From the cell containing the given text, extract its center point as [X, Y] coordinate. 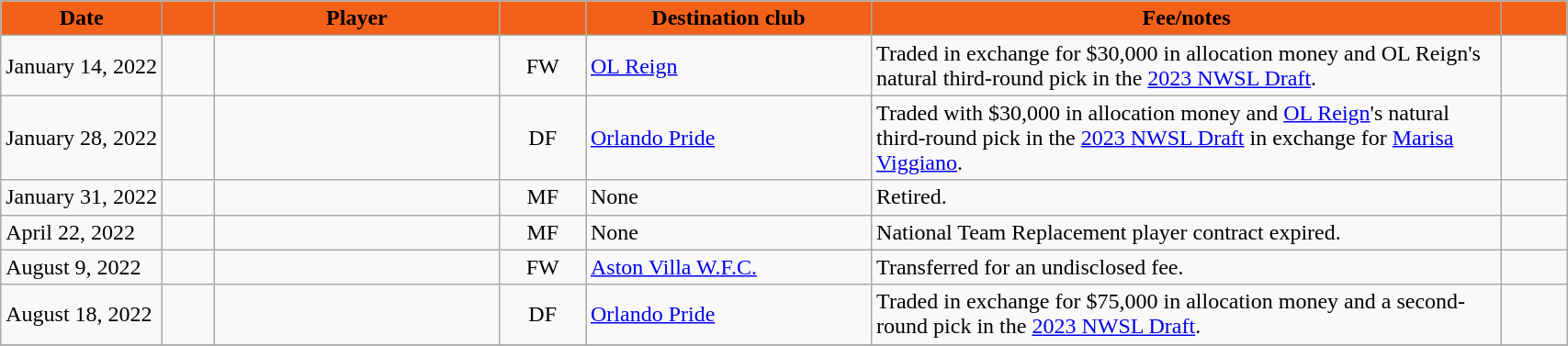
August 18, 2022 [82, 314]
National Team Replacement player contract expired. [1187, 232]
April 22, 2022 [82, 232]
Traded in exchange for $75,000 in allocation money and a second-round pick in the 2023 NWSL Draft. [1187, 314]
Date [82, 18]
Destination club [729, 18]
OL Reign [729, 66]
Transferred for an undisclosed fee. [1187, 267]
January 31, 2022 [82, 197]
January 28, 2022 [82, 138]
January 14, 2022 [82, 66]
Player [356, 18]
Aston Villa W.F.C. [729, 267]
Retired. [1187, 197]
Traded with $30,000 in allocation money and OL Reign's natural third-round pick in the 2023 NWSL Draft in exchange for Marisa Viggiano. [1187, 138]
August 9, 2022 [82, 267]
Traded in exchange for $30,000 in allocation money and OL Reign's natural third-round pick in the 2023 NWSL Draft. [1187, 66]
Fee/notes [1187, 18]
